Identify which cell holds the provided text, then report its (x, y) central coordinate. 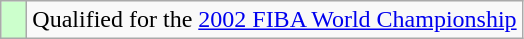
Qualified for the 2002 FIBA World Championship (274, 20)
